Capture the cell that displays the provided text and extract its [x, y] central coordinate. 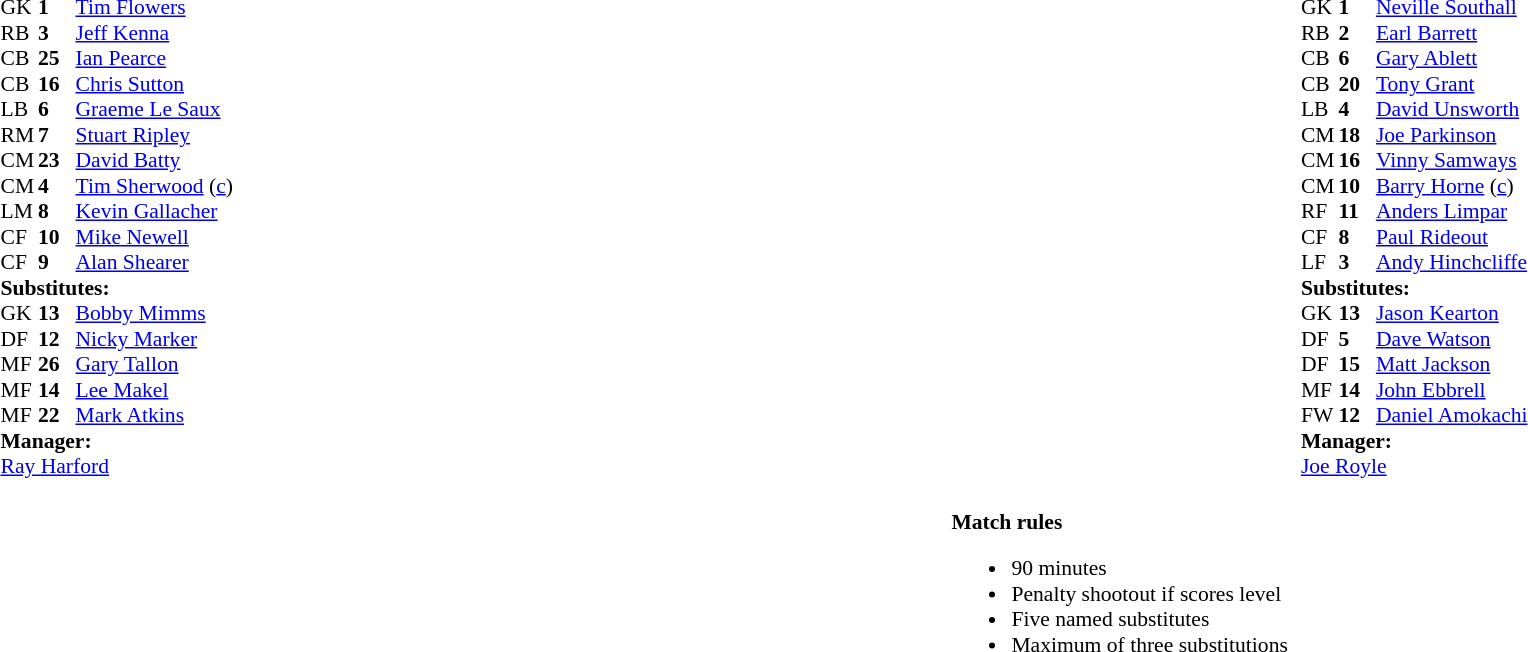
Graeme Le Saux [155, 109]
Mike Newell [155, 237]
David Batty [155, 161]
Kevin Gallacher [155, 211]
Jason Kearton [1452, 313]
7 [57, 135]
5 [1357, 339]
22 [57, 415]
Joe Parkinson [1452, 135]
2 [1357, 33]
David Unsworth [1452, 109]
Jeff Kenna [155, 33]
9 [57, 263]
Alan Shearer [155, 263]
Barry Horne (c) [1452, 186]
LF [1320, 263]
20 [1357, 84]
Stuart Ripley [155, 135]
Chris Sutton [155, 84]
Andy Hinchcliffe [1452, 263]
RF [1320, 211]
RM [19, 135]
Paul Rideout [1452, 237]
John Ebbrell [1452, 390]
Tony Grant [1452, 84]
Vinny Samways [1452, 161]
Earl Barrett [1452, 33]
Nicky Marker [155, 339]
Ray Harford [116, 467]
15 [1357, 365]
11 [1357, 211]
Gary Tallon [155, 365]
26 [57, 365]
Tim Sherwood (c) [155, 186]
LM [19, 211]
Dave Watson [1452, 339]
Anders Limpar [1452, 211]
Daniel Amokachi [1452, 415]
FW [1320, 415]
Bobby Mimms [155, 313]
Joe Royle [1414, 467]
Lee Makel [155, 390]
23 [57, 161]
Matt Jackson [1452, 365]
25 [57, 59]
Mark Atkins [155, 415]
Ian Pearce [155, 59]
18 [1357, 135]
Gary Ablett [1452, 59]
